Capture the cell that displays the provided text and extract its [x, y] central coordinate. 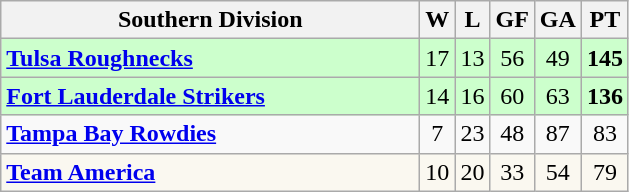
87 [558, 134]
Tampa Bay Rowdies [210, 134]
56 [512, 58]
54 [558, 172]
17 [438, 58]
23 [472, 134]
33 [512, 172]
GA [558, 20]
20 [472, 172]
Tulsa Roughnecks [210, 58]
16 [472, 96]
63 [558, 96]
136 [604, 96]
60 [512, 96]
7 [438, 134]
Team America [210, 172]
14 [438, 96]
79 [604, 172]
GF [512, 20]
W [438, 20]
13 [472, 58]
48 [512, 134]
Southern Division [210, 20]
10 [438, 172]
PT [604, 20]
83 [604, 134]
145 [604, 58]
49 [558, 58]
Fort Lauderdale Strikers [210, 96]
L [472, 20]
